Return the (x, y) coordinate for the center point of the cell that contains the specified text.  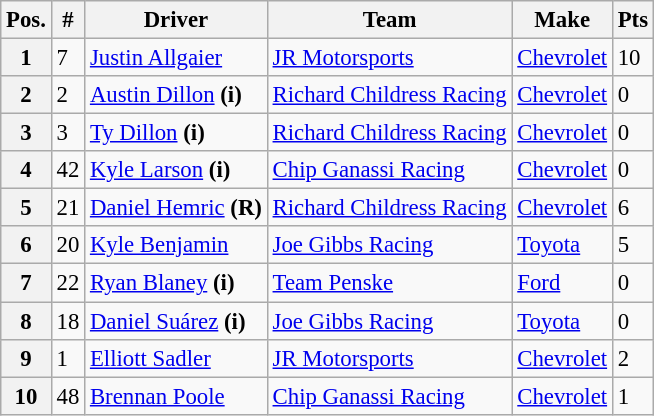
Kyle Benjamin (176, 245)
Daniel Hemric (R) (176, 208)
21 (68, 208)
Ford (562, 283)
Justin Allgaier (176, 58)
18 (68, 321)
48 (68, 396)
Team Penske (390, 283)
Daniel Suárez (i) (176, 321)
42 (68, 170)
8 (26, 321)
Ryan Blaney (i) (176, 283)
Ty Dillon (i) (176, 133)
Driver (176, 20)
Elliott Sadler (176, 358)
20 (68, 245)
4 (26, 170)
Austin Dillon (i) (176, 95)
Pts (632, 20)
Team (390, 20)
Make (562, 20)
Kyle Larson (i) (176, 170)
9 (26, 358)
Brennan Poole (176, 396)
Pos. (26, 20)
# (68, 20)
22 (68, 283)
